Pinpoint the cell where the given text exists, returning its [X, Y] midpoint coordinate. 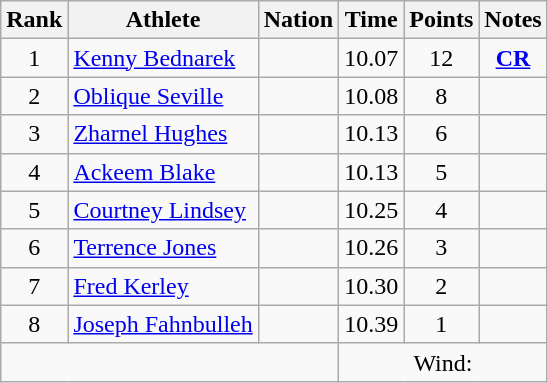
Terrence Jones [163, 248]
Wind: [444, 362]
10.39 [372, 324]
CR [513, 58]
Zharnel Hughes [163, 134]
Rank [34, 20]
Athlete [163, 20]
Fred Kerley [163, 286]
Time [372, 20]
Nation [298, 20]
10.25 [372, 210]
10.26 [372, 248]
Points [442, 20]
Oblique Seville [163, 96]
Notes [513, 20]
10.30 [372, 286]
Ackeem Blake [163, 172]
10.07 [372, 58]
Joseph Fahnbulleh [163, 324]
Kenny Bednarek [163, 58]
7 [34, 286]
10.08 [372, 96]
Courtney Lindsey [163, 210]
12 [442, 58]
